Pinpoint the cell where the given text exists, returning its (x, y) midpoint coordinate. 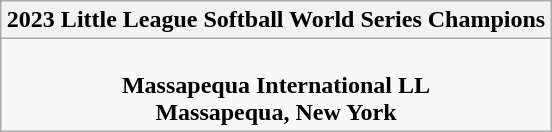
Massapequa International LLMassapequa, New York (276, 85)
2023 Little League Softball World Series Champions (276, 20)
